Detect which cell encompasses the target text, then output its [X, Y] center coordinate. 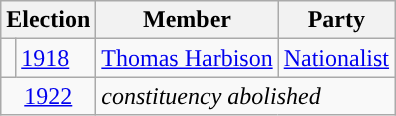
Party [336, 20]
Election [48, 20]
Nationalist [336, 58]
Member [187, 20]
1922 [48, 96]
constituency abolished [246, 96]
Thomas Harbison [187, 58]
1918 [56, 58]
